Return [x, y] of the center of cell containing provided text 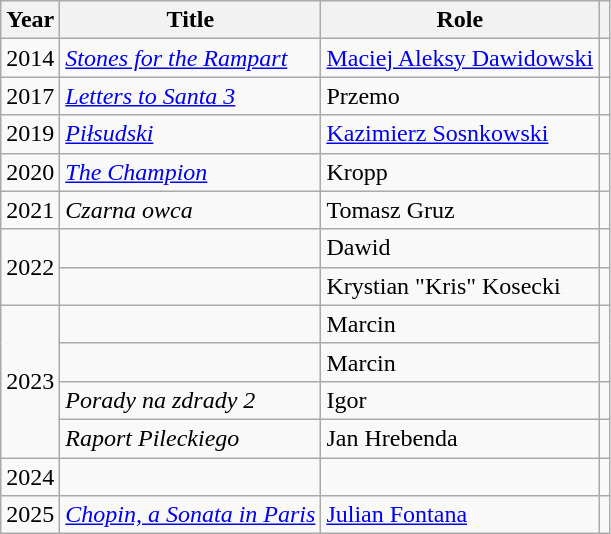
2025 [30, 515]
Tomasz Gruz [460, 210]
Letters to Santa 3 [190, 96]
Maciej Aleksy Dawidowski [460, 58]
2021 [30, 210]
Piłsudski [190, 134]
Title [190, 20]
2017 [30, 96]
2014 [30, 58]
Role [460, 20]
Jan Hrebenda [460, 438]
2024 [30, 477]
Przemo [460, 96]
Year [30, 20]
Stones for the Rampart [190, 58]
Kazimierz Sosnkowski [460, 134]
Chopin, a Sonata in Paris [190, 515]
Julian Fontana [460, 515]
Kropp [460, 172]
Raport Pileckiego [190, 438]
2020 [30, 172]
Igor [460, 400]
2019 [30, 134]
Czarna owca [190, 210]
2022 [30, 267]
Dawid [460, 248]
2023 [30, 381]
Krystian "Kris" Kosecki [460, 286]
Porady na zdrady 2 [190, 400]
The Champion [190, 172]
